Extract the (X, Y) coordinate from the center of the cell holding the provided text.  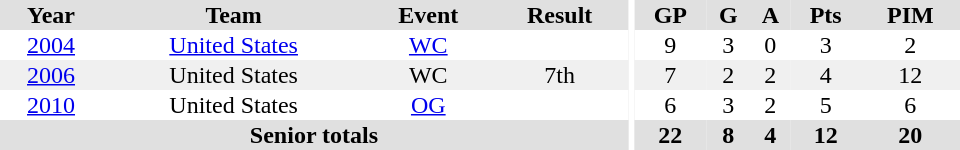
2010 (51, 105)
7 (670, 75)
22 (670, 135)
PIM (910, 15)
Result (560, 15)
OG (428, 105)
5 (826, 105)
8 (728, 135)
Team (234, 15)
2006 (51, 75)
Senior totals (314, 135)
GP (670, 15)
G (728, 15)
Event (428, 15)
20 (910, 135)
Year (51, 15)
0 (770, 45)
7th (560, 75)
2004 (51, 45)
Pts (826, 15)
A (770, 15)
9 (670, 45)
